Scan for the cell matching the given text and deliver its [x, y] coordinate at center. 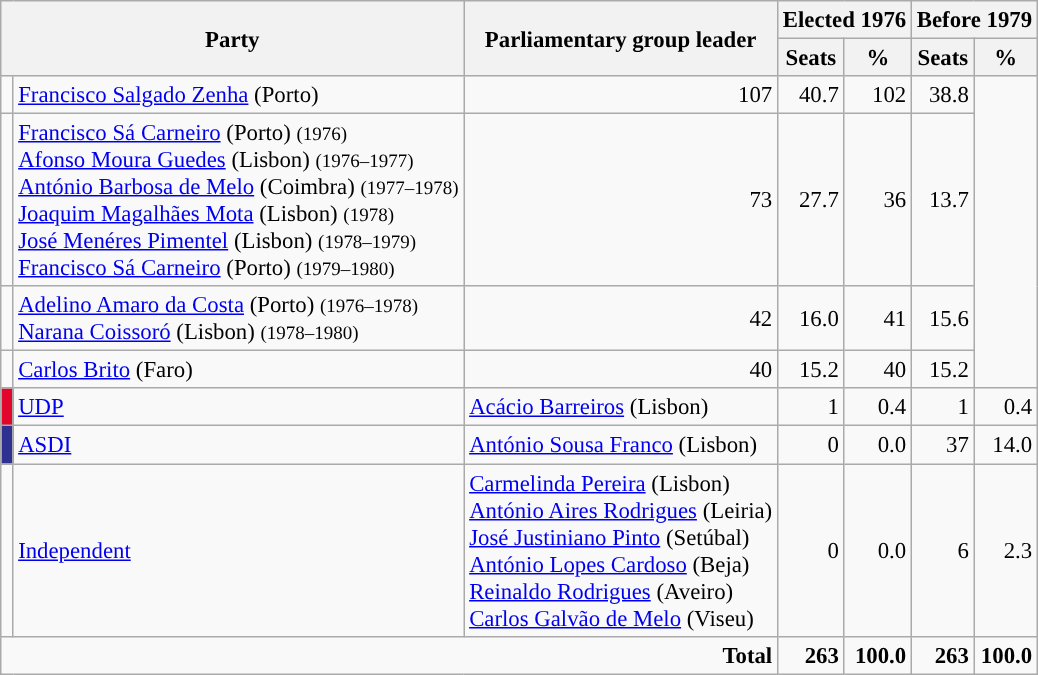
38.8 [942, 95]
41 [878, 318]
37 [942, 445]
73 [621, 200]
27.7 [810, 200]
Total [390, 655]
107 [621, 95]
36 [878, 200]
42 [621, 318]
15.6 [942, 318]
Independent [238, 550]
Elected 1976 [844, 20]
40.7 [810, 95]
102 [878, 95]
Parliamentary group leader [621, 38]
UDP [238, 407]
2.3 [1006, 550]
Before 1979 [974, 20]
Carlos Brito (Faro) [238, 370]
Acácio Barreiros (Lisbon) [621, 407]
6 [942, 550]
Party [232, 38]
14.0 [1006, 445]
Francisco Salgado Zenha (Porto) [238, 95]
Adelino Amaro da Costa (Porto) (1976–1978)Narana Coissoró (Lisbon) (1978–1980) [238, 318]
ASDI [238, 445]
António Sousa Franco (Lisbon) [621, 445]
16.0 [810, 318]
13.7 [942, 200]
